Capture the cell that displays the provided text and extract its (X, Y) central coordinate. 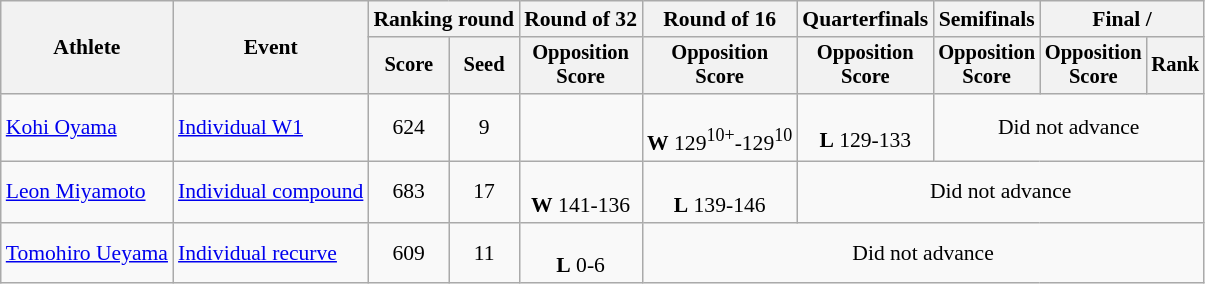
Ranking round (444, 19)
11 (484, 252)
W 12910+-12910 (720, 128)
Final / (1122, 19)
Seed (484, 66)
Kohi Oyama (87, 128)
Score (408, 66)
683 (408, 192)
L 0-6 (580, 252)
Round of 16 (720, 19)
Quarterfinals (865, 19)
Individual recurve (270, 252)
Round of 32 (580, 19)
Individual compound (270, 192)
Athlete (87, 48)
Leon Miyamoto (87, 192)
Semifinals (986, 19)
Event (270, 48)
Individual W1 (270, 128)
L 139-146 (720, 192)
609 (408, 252)
624 (408, 128)
Rank (1175, 66)
W 141-136 (580, 192)
9 (484, 128)
L 129-133 (865, 128)
Tomohiro Ueyama (87, 252)
17 (484, 192)
